Pinpoint the cell where the given text exists, returning its [x, y] midpoint coordinate. 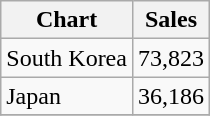
36,186 [170, 96]
Sales [170, 20]
73,823 [170, 58]
South Korea [67, 58]
Chart [67, 20]
Japan [67, 96]
